Find where the given text appears and provide that cell's center as (X, Y) coordinate. 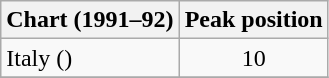
Peak position (254, 20)
Chart (1991–92) (90, 20)
10 (254, 58)
Italy () (90, 58)
